Return the [x, y] coordinate for the center point of the cell that contains the specified text.  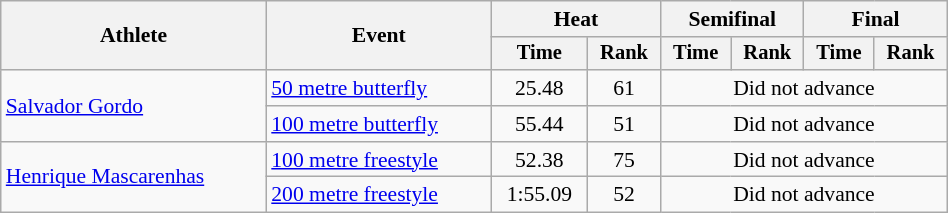
Athlete [134, 36]
25.48 [539, 88]
55.44 [539, 124]
75 [624, 160]
Salvador Gordo [134, 106]
200 metre freestyle [378, 195]
61 [624, 88]
51 [624, 124]
Semifinal [732, 19]
52 [624, 195]
50 metre butterfly [378, 88]
52.38 [539, 160]
Final [876, 19]
100 metre butterfly [378, 124]
Henrique Mascarenhas [134, 178]
100 metre freestyle [378, 160]
Heat [576, 19]
Event [378, 36]
1:55.09 [539, 195]
